Scan for the cell matching the given text and deliver its [x, y] coordinate at center. 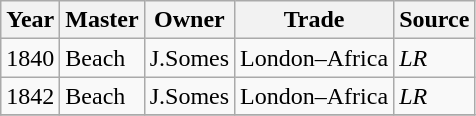
Master [102, 20]
Owner [189, 20]
Source [434, 20]
Year [30, 20]
1840 [30, 58]
1842 [30, 96]
Trade [314, 20]
